Find where the given text appears and provide that cell's center as [X, Y] coordinate. 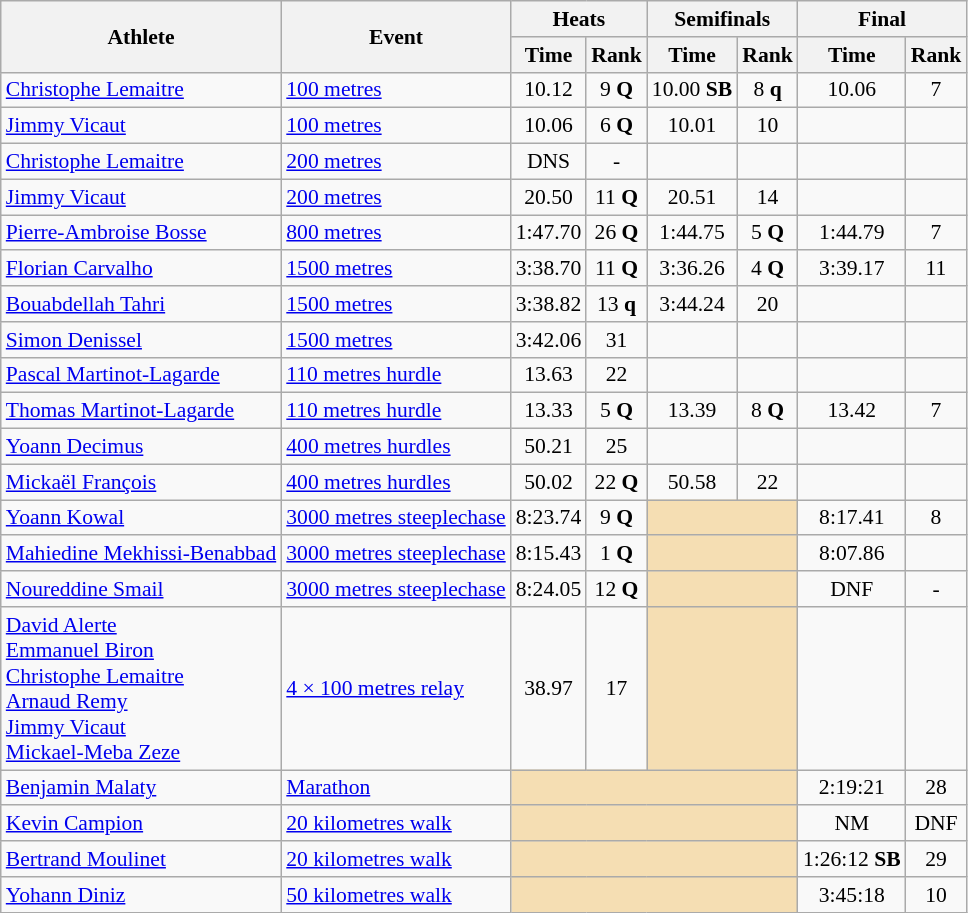
25 [616, 447]
20 [768, 304]
Bouabdellah Tahri [141, 304]
8:15.43 [548, 554]
8 Q [768, 411]
Pascal Martinot-Lagarde [141, 375]
Marathon [396, 788]
10.12 [548, 90]
2:19:21 [852, 788]
26 Q [616, 233]
1:26:12 SB [852, 859]
6 Q [616, 126]
3:45:18 [852, 895]
8:23.74 [548, 518]
29 [936, 859]
4 Q [768, 269]
8:17.41 [852, 518]
Benjamin Malaty [141, 788]
Mahiedine Mekhissi-Benabbad [141, 554]
13.33 [548, 411]
Athlete [141, 36]
Heats [579, 19]
Kevin Campion [141, 824]
38.97 [548, 688]
11 [936, 269]
Yoann Decimus [141, 447]
1:44.75 [692, 233]
Pierre-Ambroise Bosse [141, 233]
NM [852, 824]
Final [882, 19]
Noureddine Smail [141, 589]
28 [936, 788]
20.50 [548, 197]
Event [396, 36]
3:38.70 [548, 269]
1:44.79 [852, 233]
22 Q [616, 482]
13 q [616, 304]
800 metres [396, 233]
13.63 [548, 375]
50.21 [548, 447]
10.00 SB [692, 90]
Mickaël François [141, 482]
3:42.06 [548, 340]
Florian Carvalho [141, 269]
50.58 [692, 482]
8 [936, 518]
3:36.26 [692, 269]
12 Q [616, 589]
4 × 100 metres relay [396, 688]
Bertrand Moulinet [141, 859]
Thomas Martinot-Lagarde [141, 411]
13.42 [852, 411]
Semifinals [722, 19]
3:39.17 [852, 269]
Yoann Kowal [141, 518]
3:44.24 [692, 304]
10.01 [692, 126]
13.39 [692, 411]
1:47.70 [548, 233]
3:38.82 [548, 304]
17 [616, 688]
50.02 [548, 482]
8:07.86 [852, 554]
14 [768, 197]
20.51 [692, 197]
31 [616, 340]
8 q [768, 90]
DNS [548, 162]
David AlerteEmmanuel BironChristophe LemaitreArnaud RemyJimmy VicautMickael-Meba Zeze [141, 688]
Yohann Diniz [141, 895]
8:24.05 [548, 589]
50 kilometres walk [396, 895]
1 Q [616, 554]
Simon Denissel [141, 340]
